Return the (x, y) coordinate for the center point of the cell that contains the specified text.  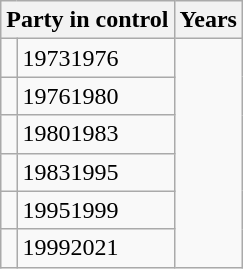
19801983 (96, 134)
19761980 (96, 96)
Party in control (88, 20)
19951999 (96, 210)
Years (208, 20)
19992021 (96, 248)
19831995 (96, 172)
19731976 (96, 58)
